Pinpoint the cell where the given text exists, returning its (X, Y) midpoint coordinate. 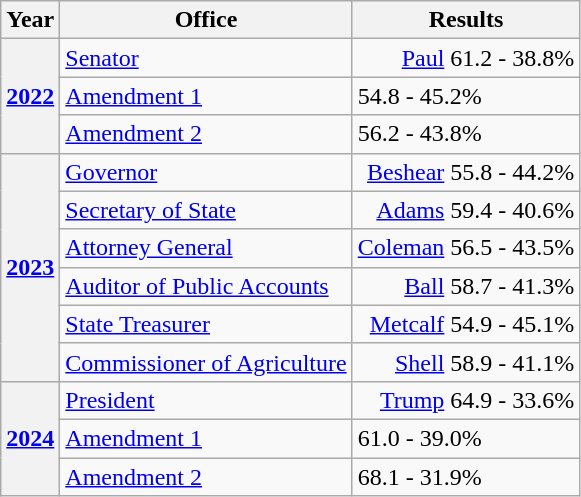
Ball 58.7 - 41.3% (466, 286)
Results (466, 20)
68.1 - 31.9% (466, 477)
Office (206, 20)
Shell 58.9 - 41.1% (466, 362)
2024 (30, 438)
Paul 61.2 - 38.8% (466, 58)
2022 (30, 96)
Adams 59.4 - 40.6% (466, 210)
Senator (206, 58)
Governor (206, 172)
2023 (30, 267)
54.8 - 45.2% (466, 96)
Metcalf 54.9 - 45.1% (466, 324)
Coleman 56.5 - 43.5% (466, 248)
Beshear 55.8 - 44.2% (466, 172)
Year (30, 20)
Secretary of State (206, 210)
Trump 64.9 - 33.6% (466, 400)
State Treasurer (206, 324)
President (206, 400)
61.0 - 39.0% (466, 438)
Auditor of Public Accounts (206, 286)
Attorney General (206, 248)
Commissioner of Agriculture (206, 362)
56.2 - 43.8% (466, 134)
